Find where the given text appears and provide that cell's center as (X, Y) coordinate. 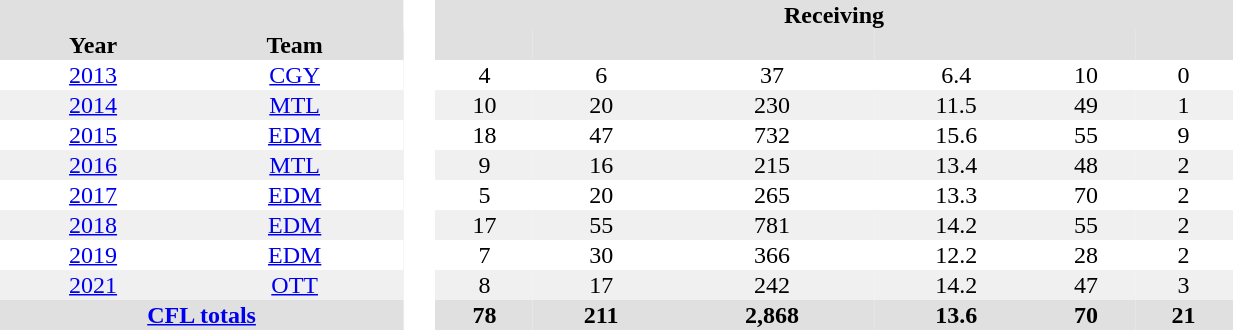
242 (772, 285)
2,868 (772, 315)
6.4 (956, 75)
8 (484, 285)
2019 (93, 255)
7 (484, 255)
366 (772, 255)
13.4 (956, 165)
265 (772, 195)
Year (93, 45)
28 (1086, 255)
2016 (93, 165)
49 (1086, 105)
30 (601, 255)
21 (1184, 315)
2021 (93, 285)
48 (1086, 165)
CGY (294, 75)
15.6 (956, 135)
1 (1184, 105)
781 (772, 225)
11.5 (956, 105)
16 (601, 165)
2014 (93, 105)
Receiving (834, 15)
2015 (93, 135)
37 (772, 75)
4 (484, 75)
0 (1184, 75)
2018 (93, 225)
211 (601, 315)
13.6 (956, 315)
CFL totals (202, 315)
2017 (93, 195)
230 (772, 105)
732 (772, 135)
OTT (294, 285)
215 (772, 165)
78 (484, 315)
6 (601, 75)
2013 (93, 75)
12.2 (956, 255)
3 (1184, 285)
13.3 (956, 195)
Team (294, 45)
18 (484, 135)
5 (484, 195)
